Capture the cell that displays the provided text and extract its [x, y] central coordinate. 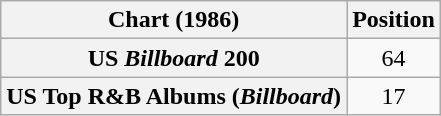
US Top R&B Albums (Billboard) [174, 96]
17 [394, 96]
US Billboard 200 [174, 58]
Position [394, 20]
64 [394, 58]
Chart (1986) [174, 20]
